Provide the [X, Y] coordinate of the cell's center where the given text is located.  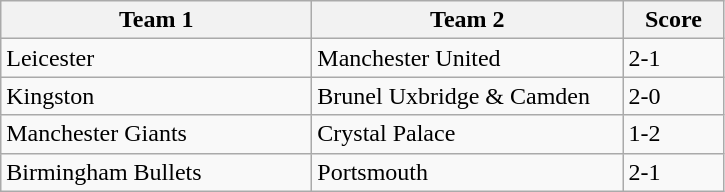
1-2 [674, 134]
Score [674, 20]
Kingston [156, 96]
Crystal Palace [468, 134]
Manchester Giants [156, 134]
Birmingham Bullets [156, 172]
Brunel Uxbridge & Camden [468, 96]
2-0 [674, 96]
Manchester United [468, 58]
Leicester [156, 58]
Portsmouth [468, 172]
Team 2 [468, 20]
Team 1 [156, 20]
